From the cell containing the given text, extract its center point as [x, y] coordinate. 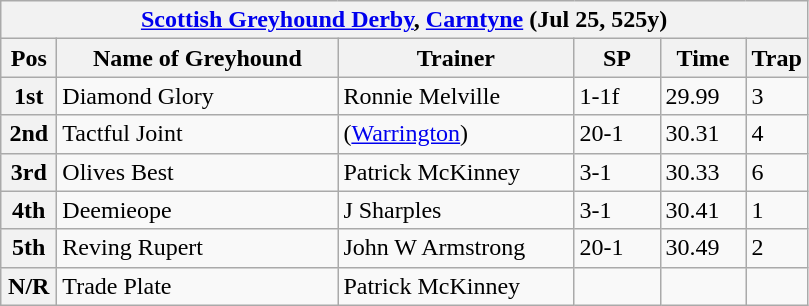
Name of Greyhound [198, 58]
5th [29, 248]
29.99 [703, 96]
Time [703, 58]
SP [617, 58]
Pos [29, 58]
J Sharples [456, 210]
3 [776, 96]
1-1f [617, 96]
Diamond Glory [198, 96]
4th [29, 210]
Olives Best [198, 172]
30.49 [703, 248]
Trap [776, 58]
(Warrington) [456, 134]
Deemieope [198, 210]
1 [776, 210]
3rd [29, 172]
N/R [29, 286]
1st [29, 96]
2nd [29, 134]
30.33 [703, 172]
Trainer [456, 58]
30.31 [703, 134]
John W Armstrong [456, 248]
Scottish Greyhound Derby, Carntyne (Jul 25, 525y) [404, 20]
Trade Plate [198, 286]
Tactful Joint [198, 134]
4 [776, 134]
Ronnie Melville [456, 96]
30.41 [703, 210]
2 [776, 248]
6 [776, 172]
Reving Rupert [198, 248]
